Detect which cell encompasses the target text, then output its [X, Y] center coordinate. 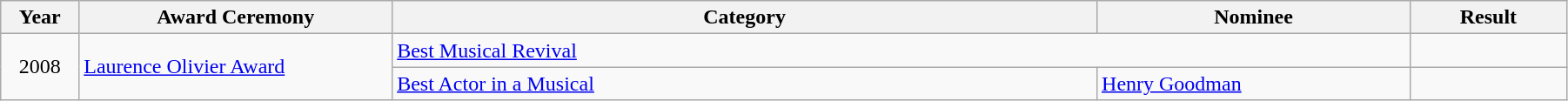
Laurence Olivier Award [236, 67]
Best Actor in a Musical [745, 84]
Year [40, 17]
Result [1488, 17]
Nominee [1254, 17]
Best Musical Revival [901, 50]
Henry Goodman [1254, 84]
2008 [40, 67]
Category [745, 17]
Award Ceremony [236, 17]
